Output the [X, Y] coordinate of the center of the cell containing the given text.  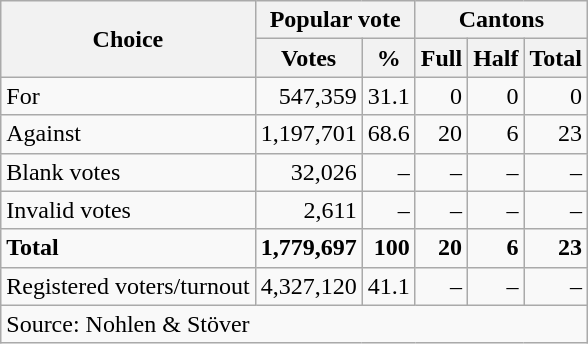
68.6 [388, 134]
Against [128, 134]
32,026 [308, 172]
Popular vote [335, 20]
Blank votes [128, 172]
2,611 [308, 210]
Full [441, 58]
100 [388, 248]
Source: Nohlen & Stöver [294, 324]
Half [496, 58]
For [128, 96]
31.1 [388, 96]
Choice [128, 39]
1,779,697 [308, 248]
% [388, 58]
Invalid votes [128, 210]
Votes [308, 58]
Cantons [501, 20]
1,197,701 [308, 134]
Registered voters/turnout [128, 286]
41.1 [388, 286]
547,359 [308, 96]
4,327,120 [308, 286]
